Identify which cell holds the provided text, then report its [x, y] central coordinate. 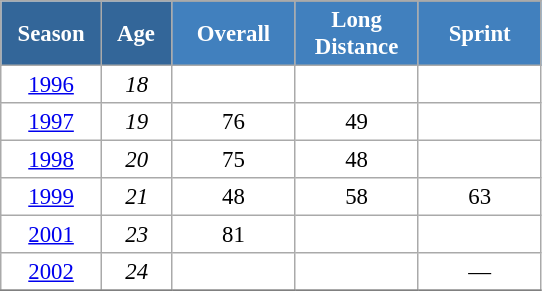
58 [356, 197]
1998 [52, 160]
23 [136, 235]
2001 [52, 235]
76 [234, 122]
1996 [52, 85]
Overall [234, 34]
Sprint [480, 34]
75 [234, 160]
49 [356, 122]
1999 [52, 197]
63 [480, 197]
1997 [52, 122]
Long Distance [356, 34]
18 [136, 85]
21 [136, 197]
19 [136, 122]
81 [234, 235]
Age [136, 34]
20 [136, 160]
Season [52, 34]
